Find where the given text appears and provide that cell's center as (X, Y) coordinate. 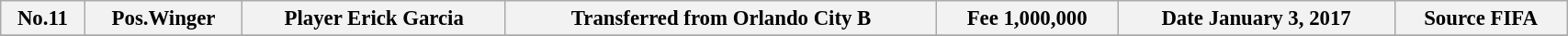
Transferred from Orlando City B (720, 18)
Player Erick Garcia (375, 18)
No.11 (42, 18)
Fee 1,000,000 (1027, 18)
Pos.Winger (164, 18)
Date January 3, 2017 (1257, 18)
Source FIFA (1481, 18)
